Scan for the cell matching the given text and deliver its [x, y] coordinate at center. 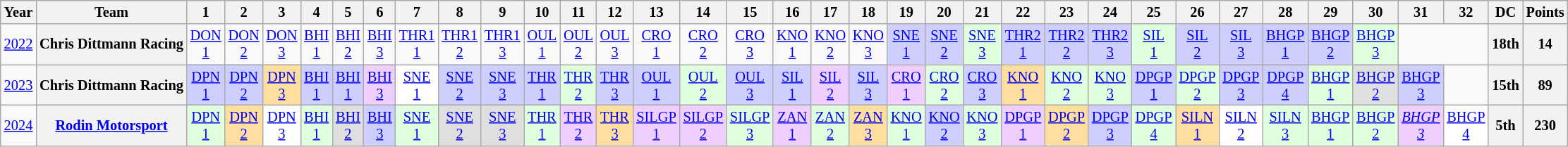
THR23 [1110, 44]
DON3 [281, 44]
25 [1154, 12]
16 [792, 12]
18 [868, 12]
SILGP1 [656, 125]
89 [1545, 85]
THR22 [1066, 44]
2 [244, 12]
17 [830, 12]
13 [656, 12]
7 [418, 12]
DON2 [244, 44]
26 [1198, 12]
Rodin Motorsport [111, 125]
Points [1545, 12]
1 [206, 12]
6 [379, 12]
THR21 [1023, 44]
28 [1285, 12]
SILN3 [1285, 125]
SILN2 [1241, 125]
31 [1421, 12]
12 [615, 12]
15th [1505, 85]
9 [502, 12]
22 [1023, 12]
2024 [18, 125]
THR12 [460, 44]
23 [1066, 12]
DON1 [206, 44]
18th [1505, 44]
Team [111, 12]
29 [1330, 12]
ZAN1 [792, 125]
15 [750, 12]
32 [1466, 12]
Year [18, 12]
5 [348, 12]
DC [1505, 12]
4 [316, 12]
BHGP4 [1466, 125]
30 [1375, 12]
SILGP2 [703, 125]
8 [460, 12]
10 [542, 12]
2022 [18, 44]
20 [944, 12]
ZAN3 [868, 125]
230 [1545, 125]
11 [578, 12]
THR11 [418, 44]
5th [1505, 125]
2023 [18, 85]
3 [281, 12]
SILGP3 [750, 125]
27 [1241, 12]
19 [906, 12]
21 [982, 12]
ZAN2 [830, 125]
THR13 [502, 44]
SILN1 [1198, 125]
24 [1110, 12]
